Find where the given text appears and provide that cell's center as (x, y) coordinate. 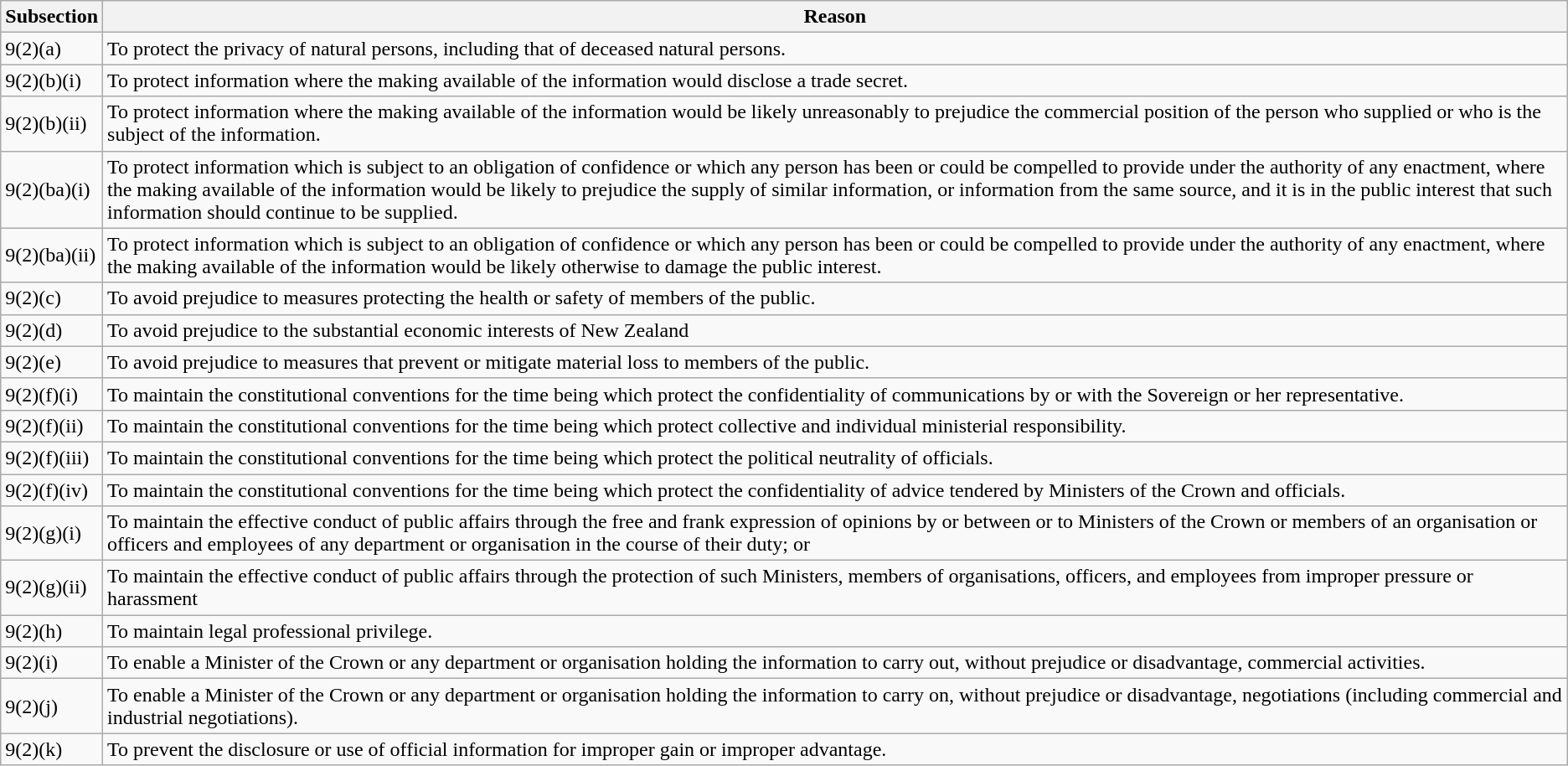
9(2)(d) (52, 330)
To avoid prejudice to measures that prevent or mitigate material loss to members of the public. (836, 362)
9(2)(c) (52, 298)
9(2)(k) (52, 749)
9(2)(h) (52, 631)
To avoid prejudice to the substantial economic interests of New Zealand (836, 330)
To maintain the constitutional conventions for the time being which protect collective and individual ministerial responsibility. (836, 426)
To avoid prejudice to measures protecting the health or safety of members of the public. (836, 298)
Reason (836, 17)
9(2)(f)(i) (52, 394)
9(2)(b)(ii) (52, 124)
9(2)(ba)(ii) (52, 255)
9(2)(b)(i) (52, 80)
9(2)(g)(ii) (52, 588)
To maintain the constitutional conventions for the time being which protect the political neutrality of officials. (836, 458)
9(2)(f)(iv) (52, 490)
9(2)(f)(iii) (52, 458)
Subsection (52, 17)
9(2)(i) (52, 663)
9(2)(ba)(i) (52, 189)
9(2)(f)(ii) (52, 426)
9(2)(e) (52, 362)
9(2)(g)(i) (52, 533)
9(2)(j) (52, 706)
9(2)(a) (52, 49)
To prevent the disclosure or use of official information for improper gain or improper advantage. (836, 749)
To protect the privacy of natural persons, including that of deceased natural persons. (836, 49)
To maintain legal professional privilege. (836, 631)
To protect information where the making available of the information would disclose a trade secret. (836, 80)
